Provide the (X, Y) coordinate of the cell's center where the given text is located.  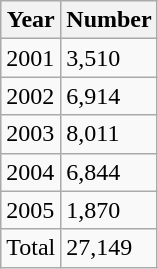
3,510 (109, 58)
2003 (31, 134)
1,870 (109, 210)
6,844 (109, 172)
Number (109, 20)
Total (31, 248)
2001 (31, 58)
27,149 (109, 248)
6,914 (109, 96)
2004 (31, 172)
2002 (31, 96)
8,011 (109, 134)
2005 (31, 210)
Year (31, 20)
